Output the (x, y) coordinate of the center of the cell containing the given text.  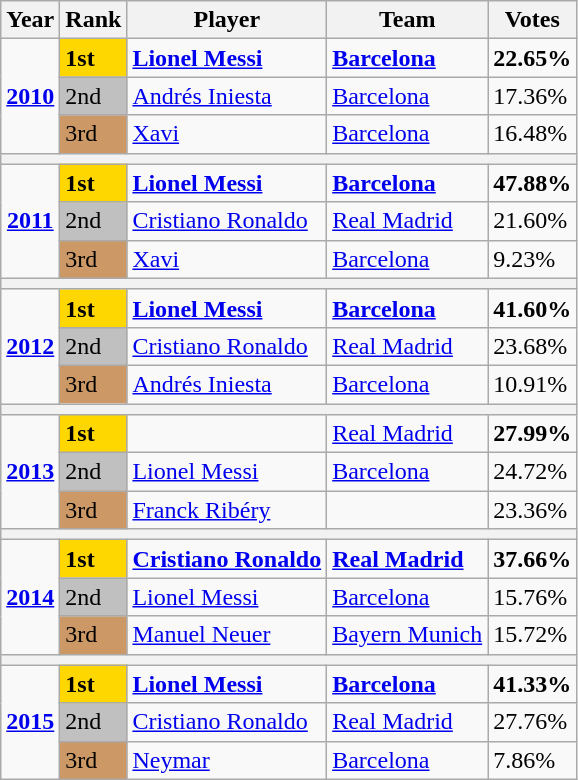
24.72% (532, 472)
23.36% (532, 510)
7.86% (532, 760)
37.66% (532, 559)
Rank (94, 20)
17.36% (532, 96)
15.72% (532, 635)
23.68% (532, 346)
21.60% (532, 221)
2010 (30, 96)
41.60% (532, 308)
27.76% (532, 722)
10.91% (532, 384)
Votes (532, 20)
2012 (30, 346)
2011 (30, 221)
22.65% (532, 58)
Bayern Munich (408, 635)
Team (408, 20)
Franck Ribéry (227, 510)
2013 (30, 472)
41.33% (532, 684)
15.76% (532, 597)
27.99% (532, 434)
2015 (30, 722)
47.88% (532, 183)
Year (30, 20)
Neymar (227, 760)
Player (227, 20)
Manuel Neuer (227, 635)
2014 (30, 597)
16.48% (532, 134)
9.23% (532, 259)
